From the cell containing the given text, extract its center point as [x, y] coordinate. 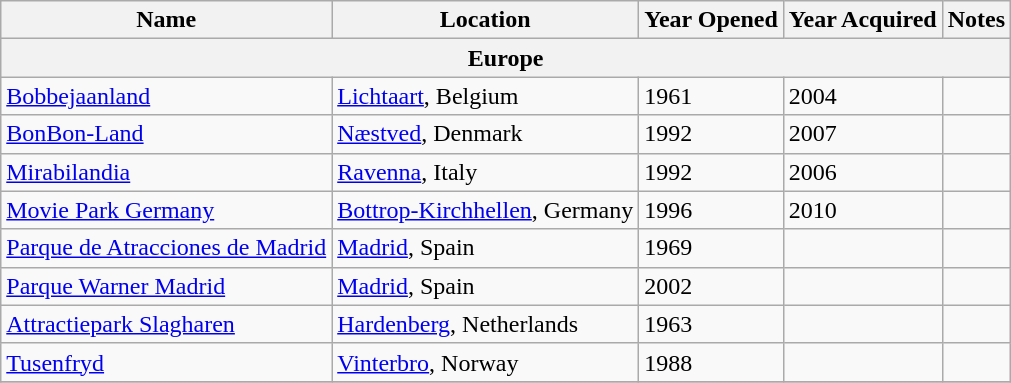
Bobbejaanland [166, 96]
2004 [862, 96]
BonBon-Land [166, 134]
1969 [712, 248]
Attractiepark Slagharen [166, 324]
Bottrop-Kirchhellen, Germany [486, 210]
2002 [712, 286]
Parque de Atracciones de Madrid [166, 248]
Year Opened [712, 20]
Notes [976, 20]
Name [166, 20]
Ravenna, Italy [486, 172]
Lichtaart, Belgium [486, 96]
1988 [712, 362]
2006 [862, 172]
Hardenberg, Netherlands [486, 324]
Location [486, 20]
Movie Park Germany [166, 210]
1961 [712, 96]
2007 [862, 134]
Næstved, Denmark [486, 134]
1996 [712, 210]
Vinterbro, Norway [486, 362]
Europe [506, 58]
Parque Warner Madrid [166, 286]
Year Acquired [862, 20]
Mirabilandia [166, 172]
1963 [712, 324]
2010 [862, 210]
Tusenfryd [166, 362]
